Scan for the cell matching the given text and deliver its (X, Y) coordinate at center. 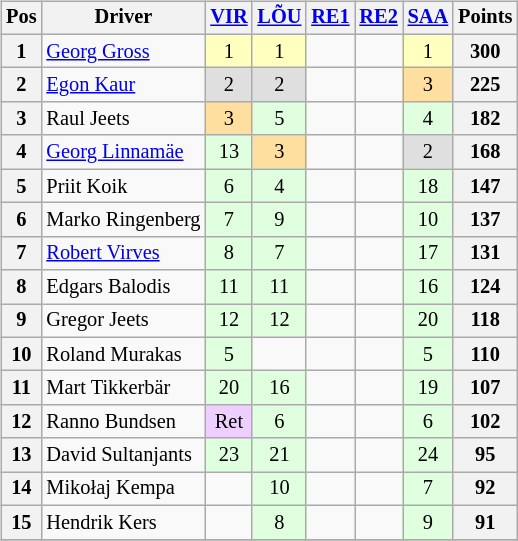
Gregor Jeets (123, 321)
18 (428, 186)
VIR (228, 18)
107 (485, 388)
Marko Ringenberg (123, 220)
91 (485, 522)
Points (485, 18)
Georg Gross (123, 51)
Mikołaj Kempa (123, 489)
LÕU (279, 18)
Priit Koik (123, 186)
118 (485, 321)
14 (21, 489)
17 (428, 253)
300 (485, 51)
24 (428, 455)
RE1 (330, 18)
Edgars Balodis (123, 287)
Roland Murakas (123, 354)
Robert Virves (123, 253)
15 (21, 522)
110 (485, 354)
David Sultanjants (123, 455)
131 (485, 253)
182 (485, 119)
Pos (21, 18)
Driver (123, 18)
95 (485, 455)
92 (485, 489)
19 (428, 388)
102 (485, 422)
Georg Linnamäe (123, 152)
Egon Kaur (123, 85)
147 (485, 186)
225 (485, 85)
168 (485, 152)
Hendrik Kers (123, 522)
RE2 (378, 18)
Ret (228, 422)
Mart Tikkerbär (123, 388)
21 (279, 455)
23 (228, 455)
Raul Jeets (123, 119)
137 (485, 220)
124 (485, 287)
Ranno Bundsen (123, 422)
SAA (428, 18)
